From the cell containing the given text, extract its center point as [X, Y] coordinate. 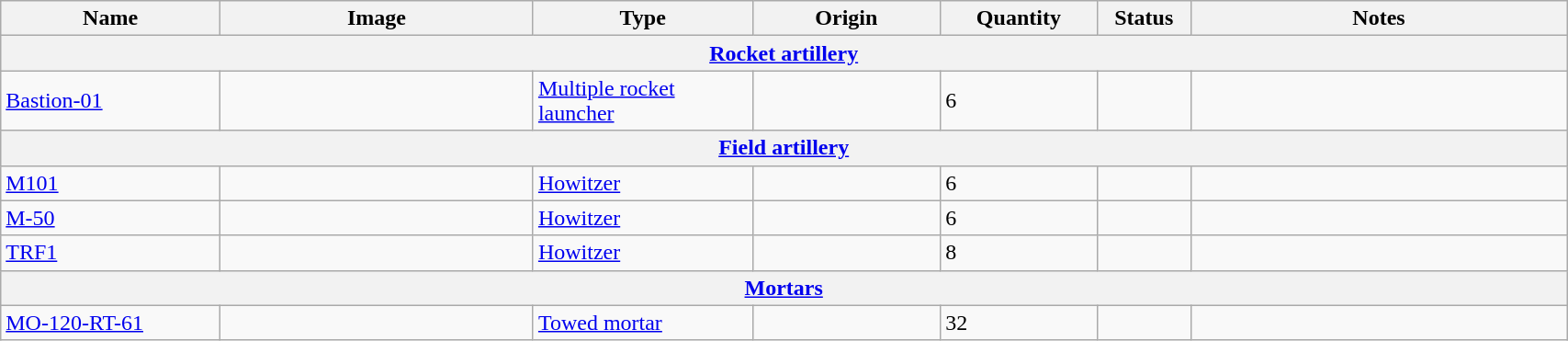
32 [1019, 323]
Bastion-01 [110, 101]
8 [1019, 253]
Status [1144, 18]
MO-120-RT-61 [110, 323]
Field artillery [784, 148]
Origin [847, 18]
M-50 [110, 218]
Image [377, 18]
Name [110, 18]
Multiple rocket launcher [643, 101]
Type [643, 18]
Mortars [784, 288]
Notes [1378, 18]
TRF1 [110, 253]
Towed mortar [643, 323]
Quantity [1019, 18]
M101 [110, 183]
Rocket artillery [784, 53]
